Return the [X, Y] coordinate for the center point of the cell that contains the specified text.  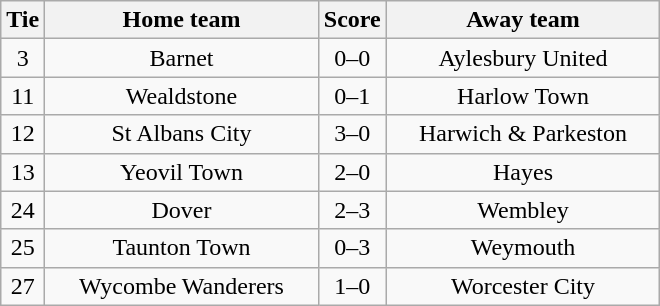
Taunton Town [182, 248]
11 [23, 96]
Worcester City [523, 286]
Yeovil Town [182, 172]
12 [23, 134]
Aylesbury United [523, 58]
3–0 [352, 134]
27 [23, 286]
13 [23, 172]
Wembley [523, 210]
24 [23, 210]
2–3 [352, 210]
Harlow Town [523, 96]
Score [352, 20]
Wycombe Wanderers [182, 286]
Wealdstone [182, 96]
3 [23, 58]
Harwich & Parkeston [523, 134]
Hayes [523, 172]
0–3 [352, 248]
St Albans City [182, 134]
0–1 [352, 96]
Barnet [182, 58]
Home team [182, 20]
25 [23, 248]
Dover [182, 210]
Weymouth [523, 248]
Away team [523, 20]
Tie [23, 20]
0–0 [352, 58]
1–0 [352, 286]
2–0 [352, 172]
